Return the (x, y) coordinate for the center point of the cell that contains the specified text.  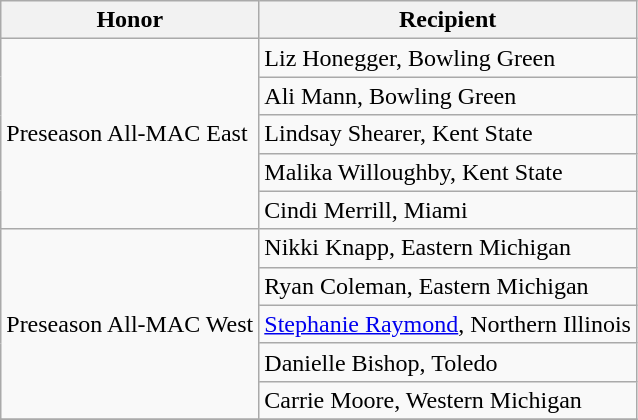
Malika Willoughby, Kent State (448, 172)
Preseason All-MAC East (130, 134)
Cindi Merrill, Miami (448, 210)
Carrie Moore, Western Michigan (448, 400)
Preseason All-MAC West (130, 324)
Lindsay Shearer, Kent State (448, 134)
Danielle Bishop, Toledo (448, 362)
Ali Mann, Bowling Green (448, 96)
Honor (130, 20)
Stephanie Raymond, Northern Illinois (448, 324)
Recipient (448, 20)
Ryan Coleman, Eastern Michigan (448, 286)
Liz Honegger, Bowling Green (448, 58)
Nikki Knapp, Eastern Michigan (448, 248)
